Locate the cell with the specified text and output its [x, y] center coordinate. 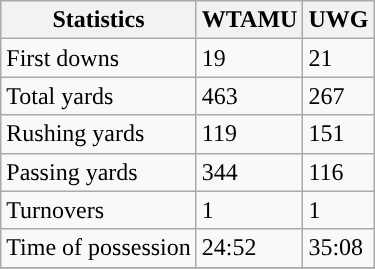
Time of possession [99, 248]
116 [338, 172]
119 [250, 134]
21 [338, 58]
463 [250, 96]
24:52 [250, 248]
Turnovers [99, 210]
267 [338, 96]
UWG [338, 20]
Total yards [99, 96]
19 [250, 58]
Passing yards [99, 172]
344 [250, 172]
Statistics [99, 20]
35:08 [338, 248]
151 [338, 134]
First downs [99, 58]
WTAMU [250, 20]
Rushing yards [99, 134]
